Find where the given text appears and provide that cell's center as [X, Y] coordinate. 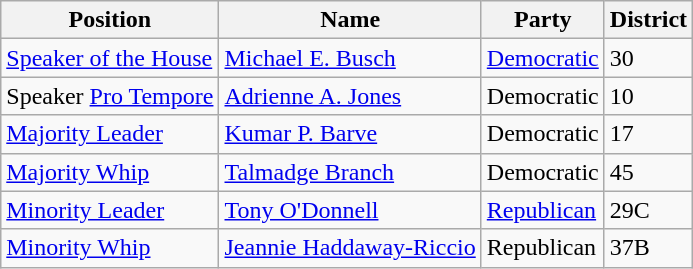
29C [648, 210]
30 [648, 58]
Speaker Pro Tempore [110, 96]
Adrienne A. Jones [350, 96]
Michael E. Busch [350, 58]
45 [648, 172]
Majority Whip [110, 172]
Speaker of the House [110, 58]
Majority Leader [110, 134]
District [648, 20]
37B [648, 248]
Jeannie Haddaway-Riccio [350, 248]
17 [648, 134]
Minority Whip [110, 248]
10 [648, 96]
Name [350, 20]
Kumar P. Barve [350, 134]
Talmadge Branch [350, 172]
Minority Leader [110, 210]
Tony O'Donnell [350, 210]
Party [542, 20]
Position [110, 20]
